Detect which cell encompasses the target text, then output its [x, y] center coordinate. 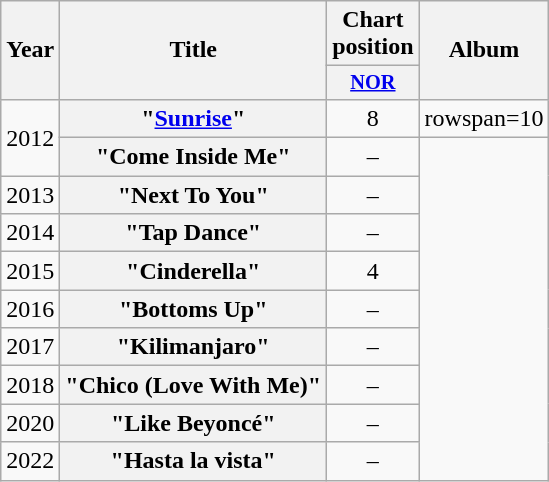
2015 [30, 271]
"Tap Dance" [194, 233]
2017 [30, 347]
Year [30, 50]
"Like Beyoncé" [194, 423]
2012 [30, 137]
2016 [30, 309]
"Hasta la vista" [194, 461]
"Next To You" [194, 195]
"Chico (Love With Me)" [194, 385]
"Sunrise" [194, 118]
Title [194, 50]
"Cinderella" [194, 271]
Album [484, 50]
2022 [30, 461]
2020 [30, 423]
"Come Inside Me" [194, 157]
"Kilimanjaro" [194, 347]
2018 [30, 385]
8 [373, 118]
rowspan=10 [484, 118]
"Bottoms Up" [194, 309]
NOR [373, 83]
2014 [30, 233]
4 [373, 271]
Chartposition [373, 34]
2013 [30, 195]
